Provide the (x, y) coordinate of the cell's center where the given text is located.  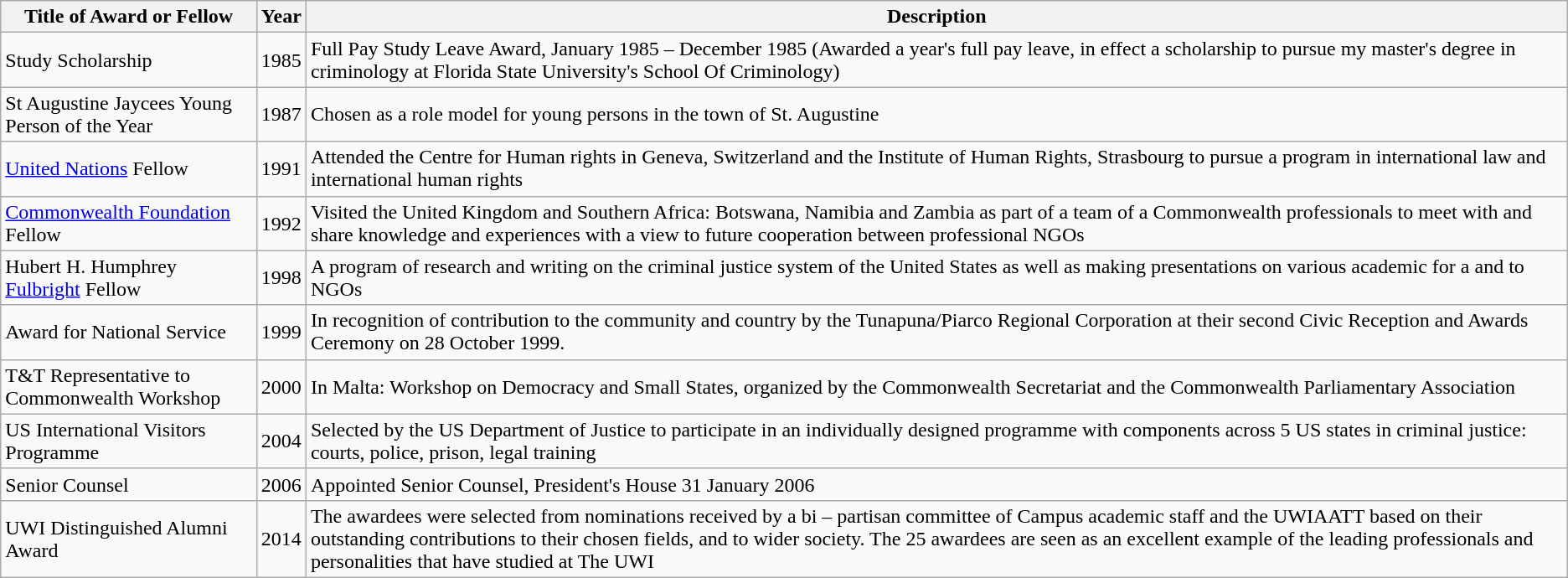
UWI Distinguished Alumni Award (129, 539)
Senior Counsel (129, 484)
2006 (281, 484)
United Nations Fellow (129, 169)
Appointed Senior Counsel, President's House 31 January 2006 (936, 484)
Commonwealth Foundation Fellow (129, 223)
Award for National Service (129, 332)
1987 (281, 114)
Hubert H. Humphrey Fulbright Fellow (129, 278)
Title of Award or Fellow (129, 17)
1999 (281, 332)
T&T Representative to Commonwealth Workshop (129, 387)
2004 (281, 441)
US International Visitors Programme (129, 441)
Year (281, 17)
Description (936, 17)
1992 (281, 223)
2000 (281, 387)
2014 (281, 539)
1991 (281, 169)
In Malta: Workshop on Democracy and Small States, organized by the Commonwealth Secretariat and the Commonwealth Parliamentary Association (936, 387)
Study Scholarship (129, 60)
1998 (281, 278)
Chosen as a role model for young persons in the town of St. Augustine (936, 114)
1985 (281, 60)
St Augustine Jaycees Young Person of the Year (129, 114)
